Extract the [x, y] coordinate from the center of the cell holding the provided text.  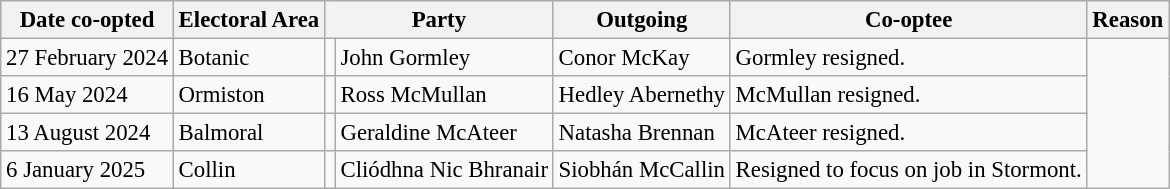
Resigned to focus on job in Stormont. [908, 170]
Siobhán McCallin [642, 170]
Electoral Area [248, 20]
McAteer resigned. [908, 133]
Cliódhna Nic Bhranair [444, 170]
Party [440, 20]
McMullan resigned. [908, 95]
John Gormley [444, 58]
Outgoing [642, 20]
13 August 2024 [88, 133]
Natasha Brennan [642, 133]
Date co-opted [88, 20]
Collin [248, 170]
Ormiston [248, 95]
Co-optee [908, 20]
Gormley resigned. [908, 58]
Hedley Abernethy [642, 95]
6 January 2025 [88, 170]
Reason [1128, 20]
27 February 2024 [88, 58]
Balmoral [248, 133]
Ross McMullan [444, 95]
16 May 2024 [88, 95]
Geraldine McAteer [444, 133]
Conor McKay [642, 58]
Botanic [248, 58]
